For the text-containing cell, return its midpoint in [x, y] coordinate format. 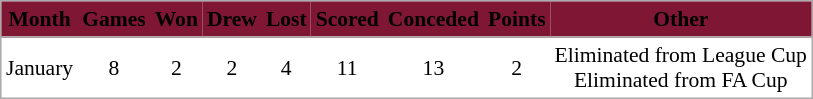
11 [347, 68]
Month [40, 20]
8 [114, 68]
Scored [347, 20]
Games [114, 20]
Eliminated from League CupEliminated from FA Cup [680, 68]
Drew [232, 20]
4 [286, 68]
Lost [286, 20]
Won [176, 20]
Other [680, 20]
January [40, 68]
13 [433, 68]
Points [516, 20]
Conceded [433, 20]
